Locate the cell with the specified text and output its [x, y] center coordinate. 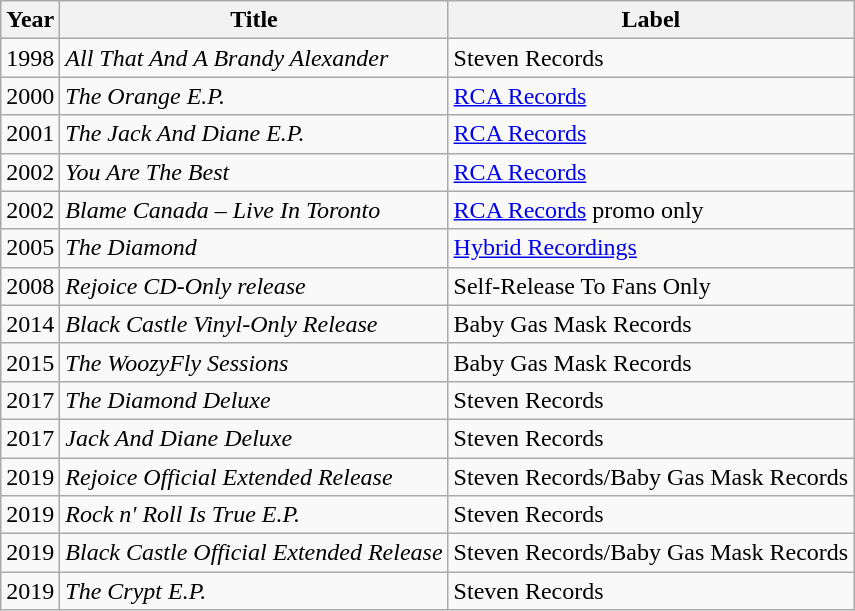
Rejoice Official Extended Release [254, 477]
Hybrid Recordings [651, 248]
2005 [30, 248]
2000 [30, 96]
2001 [30, 134]
2015 [30, 362]
RCA Records promo only [651, 210]
The Orange E.P. [254, 96]
Jack And Diane Deluxe [254, 438]
Black Castle Vinyl-Only Release [254, 324]
The Crypt E.P. [254, 591]
The WoozyFly Sessions [254, 362]
Title [254, 20]
Rock n' Roll Is True E.P. [254, 515]
1998 [30, 58]
2008 [30, 286]
You Are The Best [254, 172]
Black Castle Official Extended Release [254, 553]
Label [651, 20]
2014 [30, 324]
Year [30, 20]
The Jack And Diane E.P. [254, 134]
The Diamond [254, 248]
Self-Release To Fans Only [651, 286]
Rejoice CD-Only release [254, 286]
The Diamond Deluxe [254, 400]
All That And A Brandy Alexander [254, 58]
Blame Canada – Live In Toronto [254, 210]
